Determine the [X, Y] coordinate at the center of the cell enclosing the given text.  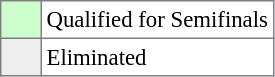
Qualified for Semifinals [157, 20]
Eliminated [157, 57]
